Capture the cell that displays the provided text and extract its [x, y] central coordinate. 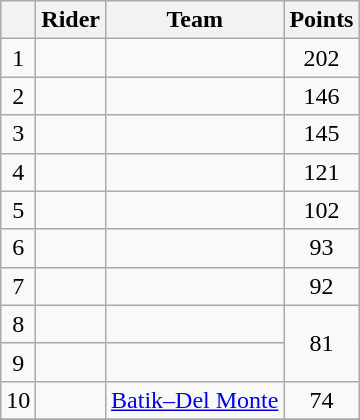
121 [322, 172]
74 [322, 400]
Rider [71, 20]
2 [18, 96]
8 [18, 324]
92 [322, 286]
202 [322, 58]
9 [18, 362]
5 [18, 210]
4 [18, 172]
10 [18, 400]
1 [18, 58]
7 [18, 286]
146 [322, 96]
145 [322, 134]
Batik–Del Monte [195, 400]
6 [18, 248]
93 [322, 248]
3 [18, 134]
Points [322, 20]
102 [322, 210]
81 [322, 343]
Team [195, 20]
